Output the (x, y) coordinate of the center of the cell containing the given text.  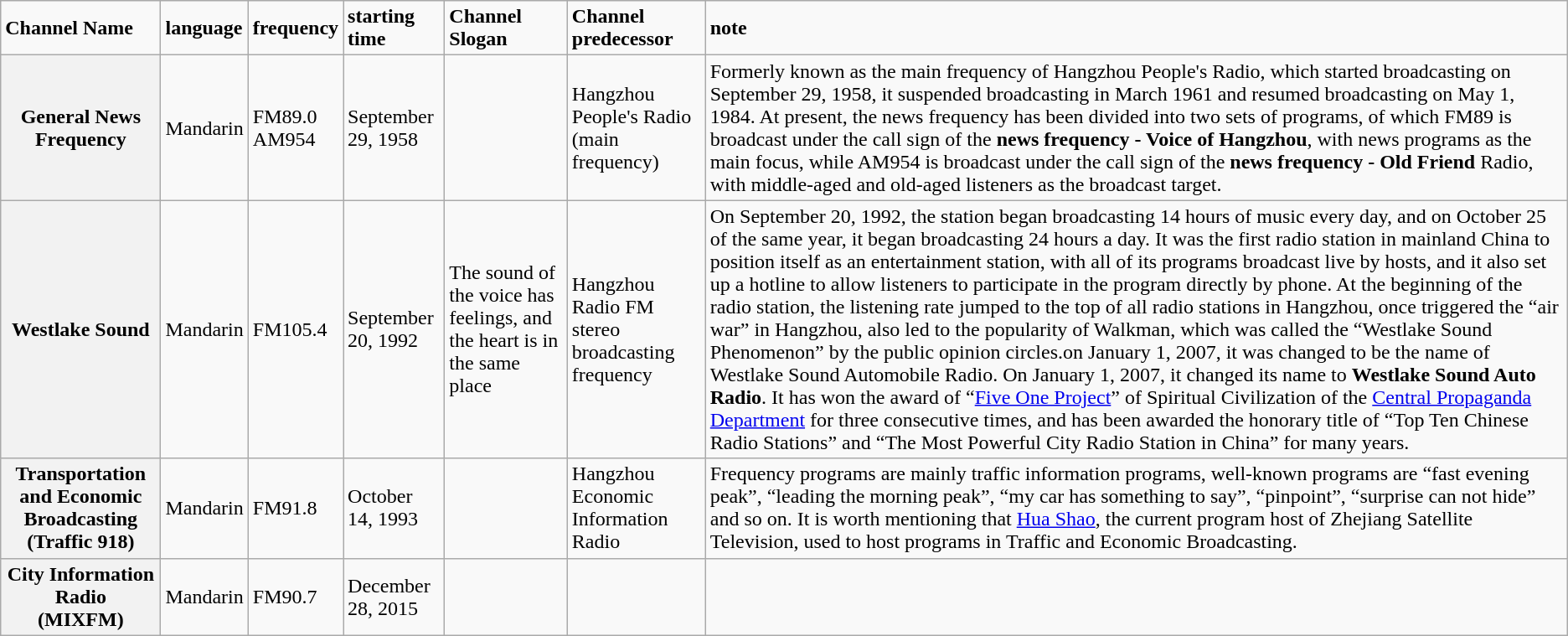
FM89.0AM954 (295, 127)
frequency (295, 28)
starting time (394, 28)
Channel Slogan (506, 28)
Channel predecessor (637, 28)
October 14, 1993 (394, 508)
Transportation and Economic Broadcasting(Traffic 918) (80, 508)
General News Frequency (80, 127)
note (1136, 28)
Hangzhou Radio FM stereo broadcasting frequency (637, 329)
Hangzhou Economic Information Radio (637, 508)
December 28, 2015 (394, 597)
City Information Radio(MIXFM) (80, 597)
FM91.8 (295, 508)
Westlake Sound (80, 329)
FM90.7 (295, 597)
Hangzhou People's Radio (main frequency) (637, 127)
The sound of the voice has feelings, and the heart is in the same place (506, 329)
September 20, 1992 (394, 329)
language (204, 28)
FM105.4 (295, 329)
September 29, 1958 (394, 127)
Channel Name (80, 28)
